Locate the cell with the specified text and output its [x, y] center coordinate. 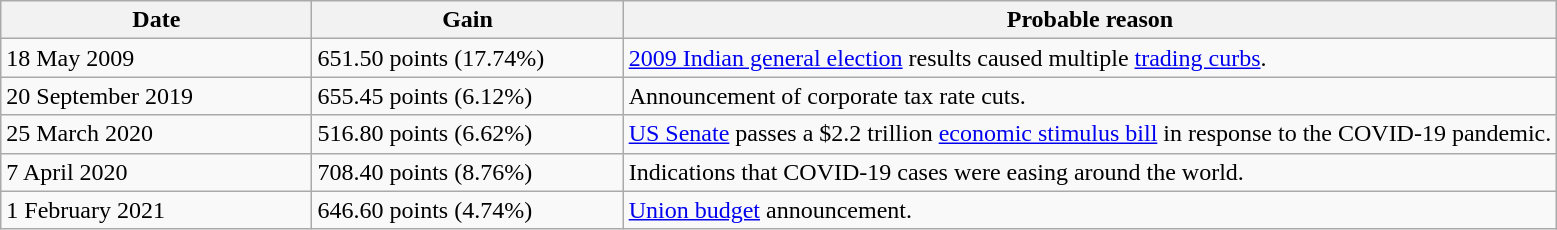
Indications that COVID-19 cases were easing around the world. [1090, 172]
651.50 points (17.74%) [468, 58]
655.45 points (6.12%) [468, 96]
Date [156, 20]
2009 Indian general election results caused multiple trading curbs. [1090, 58]
18 May 2009 [156, 58]
20 September 2019 [156, 96]
Probable reason [1090, 20]
646.60 points (4.74%) [468, 210]
Gain [468, 20]
Union budget announcement. [1090, 210]
1 February 2021 [156, 210]
516.80 points (6.62%) [468, 134]
708.40 points (8.76%) [468, 172]
US Senate passes a $2.2 trillion economic stimulus bill in response to the COVID-19 pandemic. [1090, 134]
7 April 2020 [156, 172]
25 March 2020 [156, 134]
Announcement of corporate tax rate cuts. [1090, 96]
